Return the (x, y) coordinate for the center point of the cell that contains the specified text.  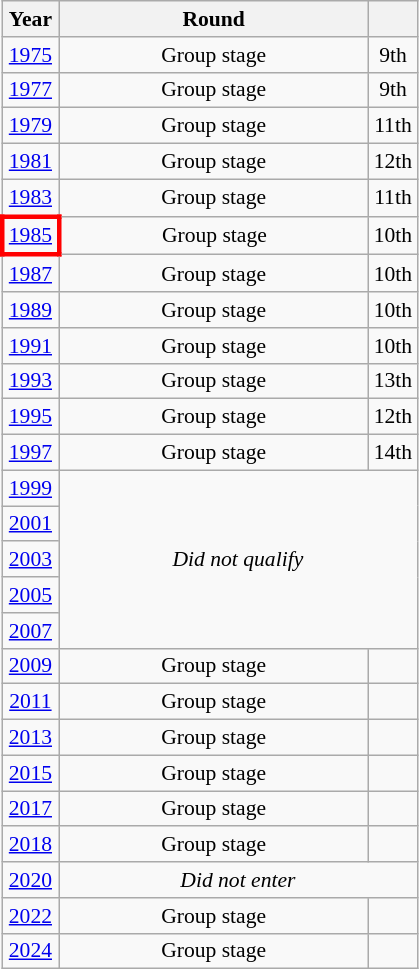
1975 (30, 55)
2018 (30, 845)
1997 (30, 453)
1989 (30, 310)
1987 (30, 274)
Did not qualify (238, 559)
Round (214, 19)
2017 (30, 809)
Did not enter (238, 880)
2022 (30, 916)
1977 (30, 90)
2005 (30, 595)
1999 (30, 488)
2009 (30, 666)
2003 (30, 560)
1993 (30, 381)
1981 (30, 162)
Year (30, 19)
14th (394, 453)
1995 (30, 417)
2007 (30, 631)
1983 (30, 198)
2020 (30, 880)
1985 (30, 236)
13th (394, 381)
1979 (30, 126)
2013 (30, 738)
2001 (30, 524)
2011 (30, 702)
2024 (30, 951)
2015 (30, 773)
1991 (30, 346)
